Pinpoint the cell where the given text exists, returning its [X, Y] midpoint coordinate. 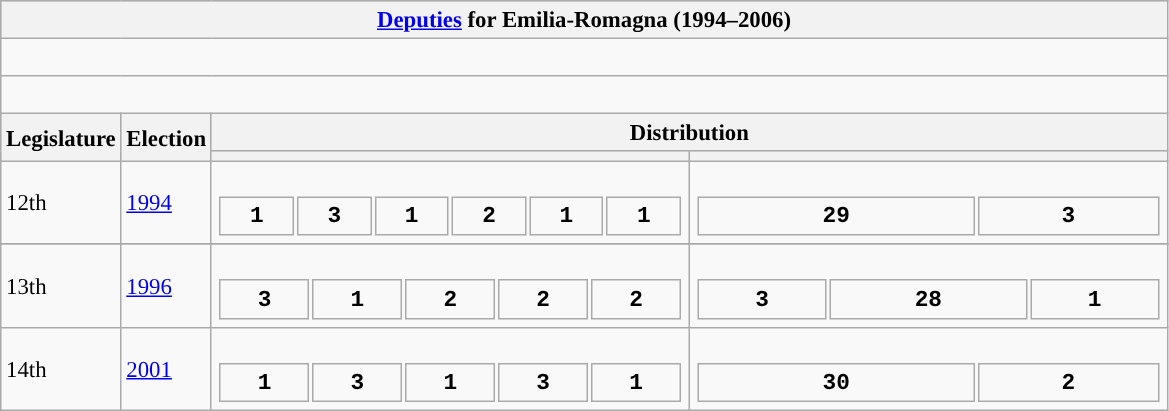
29 3 [928, 204]
3 28 1 [928, 286]
Election [166, 138]
1 3 1 2 1 1 [450, 204]
Legislature [61, 138]
29 [836, 216]
1994 [166, 204]
14th [61, 368]
Distribution [689, 133]
Deputies for Emilia-Romagna (1994–2006) [584, 20]
2001 [166, 368]
30 2 [928, 368]
28 [928, 300]
1996 [166, 286]
3 1 2 2 2 [450, 286]
1 3 1 3 1 [450, 368]
13th [61, 286]
12th [61, 204]
30 [836, 382]
